Output the (X, Y) coordinate of the center of the cell containing the given text.  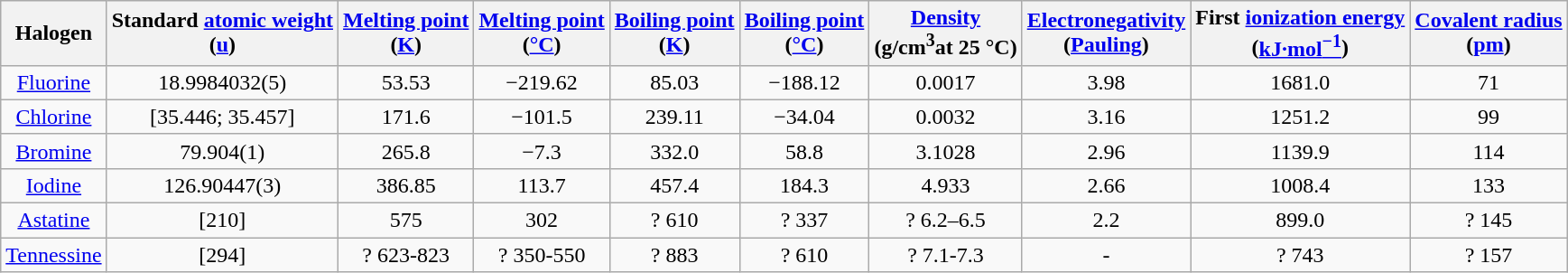
133 (1489, 185)
265.8 (406, 151)
Boiling point(°C) (804, 33)
[35.446; 35.457] (222, 117)
1008.4 (1300, 185)
Density(g/cm3at 25 °C) (946, 33)
184.3 (804, 185)
[210] (222, 221)
Tennessine (54, 255)
302 (542, 221)
239.11 (674, 117)
99 (1489, 117)
113.7 (542, 185)
79.904(1) (222, 151)
−7.3 (542, 151)
Fluorine (54, 82)
Bromine (54, 151)
? 145 (1489, 221)
71 (1489, 82)
- (1107, 255)
457.4 (674, 185)
1251.2 (1300, 117)
[294] (222, 255)
2.96 (1107, 151)
Chlorine (54, 117)
−219.62 (542, 82)
4.933 (946, 185)
Standard atomic weight(u) (222, 33)
−188.12 (804, 82)
18.9984032(5) (222, 82)
Melting point(°C) (542, 33)
? 337 (804, 221)
53.53 (406, 82)
? 350-550 (542, 255)
899.0 (1300, 221)
Halogen (54, 33)
1681.0 (1300, 82)
? 883 (674, 255)
Covalent radius(pm) (1489, 33)
−34.04 (804, 117)
114 (1489, 151)
332.0 (674, 151)
3.16 (1107, 117)
Astatine (54, 221)
0.0017 (946, 82)
? 157 (1489, 255)
? 6.2–6.5 (946, 221)
3.98 (1107, 82)
Electronegativity(Pauling) (1107, 33)
85.03 (674, 82)
? 7.1-7.3 (946, 255)
Iodine (54, 185)
575 (406, 221)
Boiling point(K) (674, 33)
386.85 (406, 185)
3.1028 (946, 151)
First ionization energy(kJ·mol−1) (1300, 33)
2.66 (1107, 185)
? 743 (1300, 255)
−101.5 (542, 117)
Melting point(K) (406, 33)
58.8 (804, 151)
2.2 (1107, 221)
1139.9 (1300, 151)
171.6 (406, 117)
0.0032 (946, 117)
126.90447(3) (222, 185)
? 623-823 (406, 255)
